Locate the cell with the specified text and output its [x, y] center coordinate. 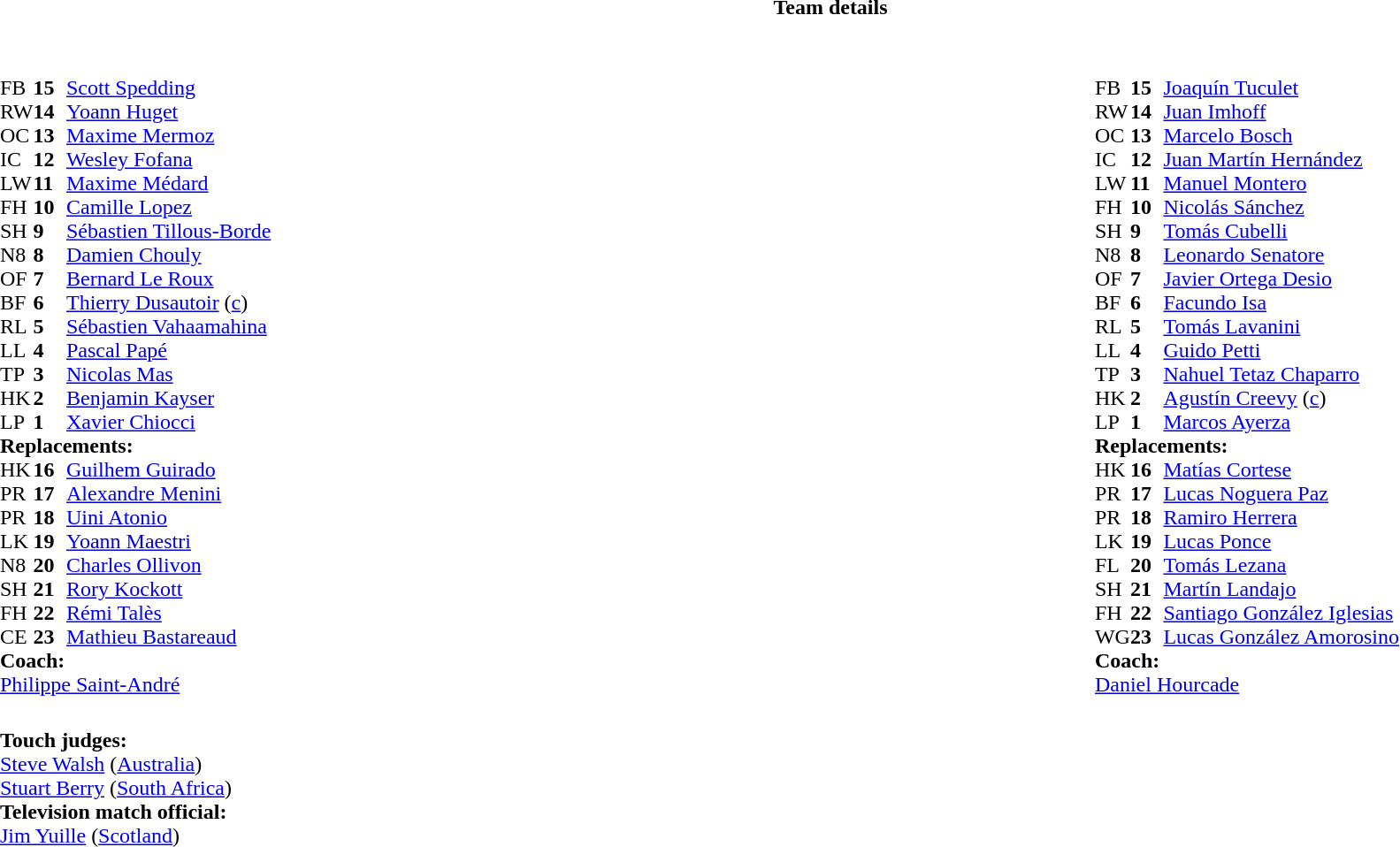
FL [1113, 566]
Sébastien Vahaamahina [168, 327]
Santiago González Iglesias [1281, 614]
Benjamin Kayser [168, 398]
Manuel Montero [1281, 184]
Maxime Mermoz [168, 136]
Tomás Cubelli [1281, 232]
Guido Petti [1281, 350]
Matías Cortese [1281, 470]
Marcos Ayerza [1281, 423]
Tomás Lezana [1281, 566]
Bernard Le Roux [168, 279]
Ramiro Herrera [1281, 518]
Camille Lopez [168, 207]
Thierry Dusautoir (c) [168, 302]
Juan Imhoff [1281, 111]
Lucas Noguera Paz [1281, 493]
Lucas González Amorosino [1281, 637]
Tomás Lavanini [1281, 327]
Nicolas Mas [168, 375]
Nicolás Sánchez [1281, 207]
Uini Atonio [168, 518]
Yoann Maestri [168, 541]
Maxime Médard [168, 184]
Agustín Creevy (c) [1281, 398]
Rémi Talès [168, 614]
Sébastien Tillous-Borde [168, 232]
Xavier Chiocci [168, 423]
Pascal Papé [168, 350]
Juan Martín Hernández [1281, 159]
Damien Chouly [168, 255]
Charles Ollivon [168, 566]
Javier Ortega Desio [1281, 279]
CE [17, 637]
Guilhem Guirado [168, 470]
Rory Kockott [168, 589]
Wesley Fofana [168, 159]
Marcelo Bosch [1281, 136]
Yoann Huget [168, 111]
Joaquín Tuculet [1281, 88]
Alexandre Menini [168, 493]
WG [1113, 637]
Mathieu Bastareaud [168, 637]
Leonardo Senatore [1281, 255]
Daniel Hourcade [1247, 684]
Facundo Isa [1281, 302]
Martín Landajo [1281, 589]
Lucas Ponce [1281, 541]
Philippe Saint-André [135, 684]
Nahuel Tetaz Chaparro [1281, 375]
Scott Spedding [168, 88]
